Scan for the cell matching the given text and deliver its (x, y) coordinate at center. 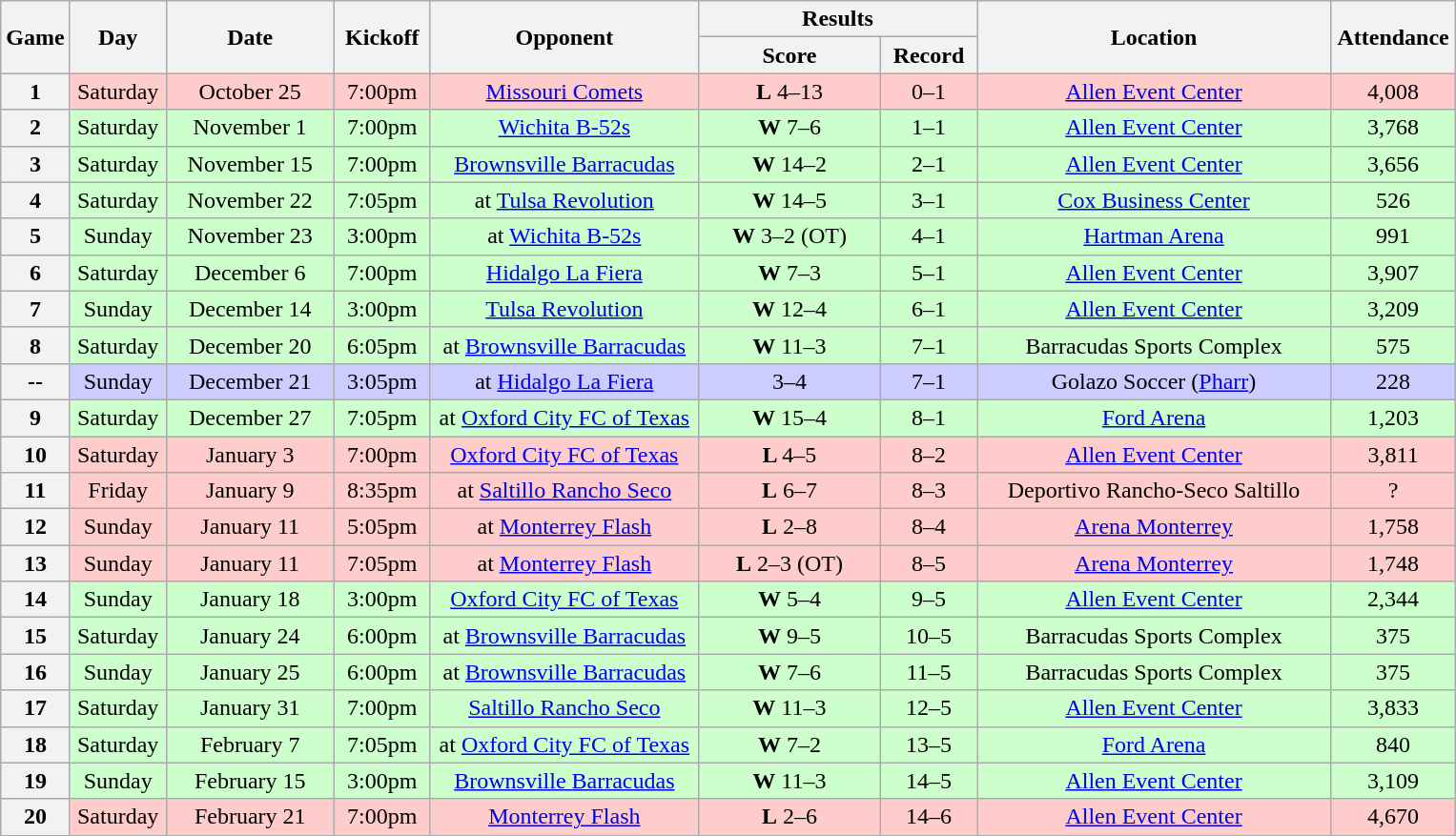
Attendance (1394, 37)
8–2 (929, 455)
December 6 (250, 273)
526 (1394, 200)
at Wichita B-52s (564, 236)
February 15 (250, 781)
January 24 (250, 636)
4–1 (929, 236)
20 (35, 817)
3,811 (1394, 455)
19 (35, 781)
L 2–3 (OT) (790, 563)
6:05pm (381, 345)
W 7–2 (790, 744)
991 (1394, 236)
Deportivo Rancho-Seco Saltillo (1154, 491)
January 18 (250, 600)
0–1 (929, 92)
4,008 (1394, 92)
-- (35, 381)
W 5–4 (790, 600)
10–5 (929, 636)
14–6 (929, 817)
4 (35, 200)
13–5 (929, 744)
L 4–5 (790, 455)
8–4 (929, 527)
2 (35, 128)
18 (35, 744)
10 (35, 455)
12 (35, 527)
November 15 (250, 164)
3,907 (1394, 273)
W 12–4 (790, 309)
5 (35, 236)
January 31 (250, 708)
1,758 (1394, 527)
7 (35, 309)
Opponent (564, 37)
6–1 (929, 309)
Game (35, 37)
Missouri Comets (564, 92)
3,109 (1394, 781)
December 21 (250, 381)
? (1394, 491)
Hartman Arena (1154, 236)
Record (929, 55)
January 3 (250, 455)
4,670 (1394, 817)
Day (118, 37)
December 14 (250, 309)
3–4 (790, 381)
8–3 (929, 491)
W 15–4 (790, 418)
at Saltillo Rancho Seco (564, 491)
5:05pm (381, 527)
Date (250, 37)
Wichita B-52s (564, 128)
Golazo Soccer (Pharr) (1154, 381)
11–5 (929, 672)
December 27 (250, 418)
17 (35, 708)
840 (1394, 744)
L 6–7 (790, 491)
1 (35, 92)
12–5 (929, 708)
11 (35, 491)
14–5 (929, 781)
Results (837, 19)
February 21 (250, 817)
2–1 (929, 164)
8–1 (929, 418)
9 (35, 418)
228 (1394, 381)
Hidalgo La Fiera (564, 273)
Monterrey Flash (564, 817)
W 9–5 (790, 636)
1,203 (1394, 418)
December 20 (250, 345)
Saltillo Rancho Seco (564, 708)
3 (35, 164)
1,748 (1394, 563)
3,209 (1394, 309)
W 7–3 (790, 273)
2,344 (1394, 600)
L 2–8 (790, 527)
6 (35, 273)
January 25 (250, 672)
14 (35, 600)
Kickoff (381, 37)
January 9 (250, 491)
13 (35, 563)
3,833 (1394, 708)
November 1 (250, 128)
February 7 (250, 744)
5–1 (929, 273)
3–1 (929, 200)
W 3–2 (OT) (790, 236)
1–1 (929, 128)
W 14–5 (790, 200)
8 (35, 345)
October 25 (250, 92)
Friday (118, 491)
3,656 (1394, 164)
Location (1154, 37)
at Hidalgo La Fiera (564, 381)
November 23 (250, 236)
9–5 (929, 600)
575 (1394, 345)
16 (35, 672)
3:05pm (381, 381)
L 4–13 (790, 92)
Cox Business Center (1154, 200)
L 2–6 (790, 817)
W 14–2 (790, 164)
Tulsa Revolution (564, 309)
3,768 (1394, 128)
8–5 (929, 563)
November 22 (250, 200)
8:35pm (381, 491)
at Tulsa Revolution (564, 200)
Score (790, 55)
15 (35, 636)
